For the text-containing cell, return its midpoint in [x, y] coordinate format. 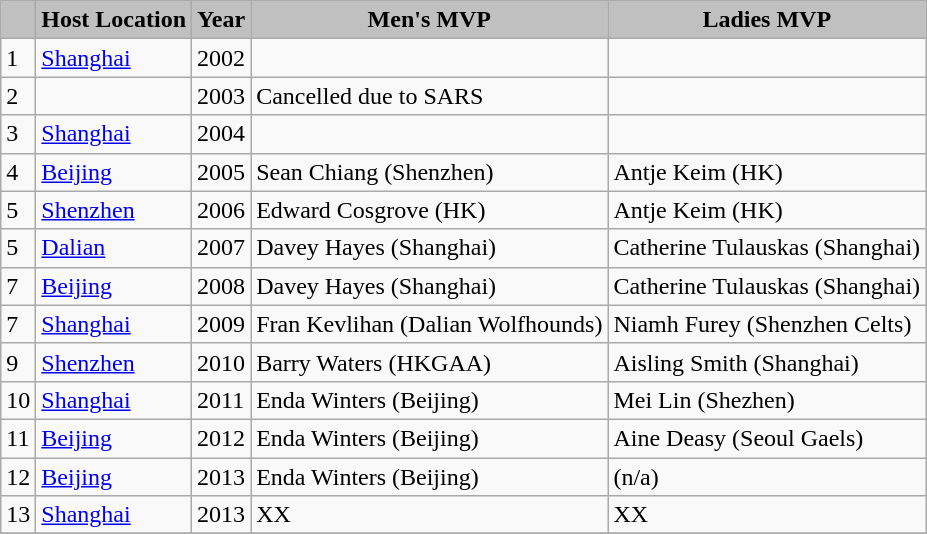
Aine Deasy (Seoul Gaels) [767, 438]
2011 [222, 400]
Ladies MVP [767, 20]
1 [18, 58]
3 [18, 134]
Niamh Furey (Shenzhen Celts) [767, 324]
2002 [222, 58]
2003 [222, 96]
2004 [222, 134]
2007 [222, 248]
(n/a) [767, 477]
11 [18, 438]
Sean Chiang (Shenzhen) [430, 172]
4 [18, 172]
Aisling Smith (Shanghai) [767, 362]
Mei Lin (Shezhen) [767, 400]
2008 [222, 286]
2006 [222, 210]
2010 [222, 362]
10 [18, 400]
9 [18, 362]
Year [222, 20]
Cancelled due to SARS [430, 96]
Barry Waters (HKGAA) [430, 362]
Dalian [114, 248]
Fran Kevlihan (Dalian Wolfhounds) [430, 324]
2012 [222, 438]
Men's MVP [430, 20]
2 [18, 96]
13 [18, 515]
Host Location [114, 20]
2009 [222, 324]
2005 [222, 172]
12 [18, 477]
Edward Cosgrove (HK) [430, 210]
